Pinpoint the cell where the given text exists, returning its (x, y) midpoint coordinate. 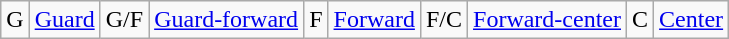
C (640, 20)
Center (692, 20)
Forward-center (548, 20)
G (15, 20)
F (316, 20)
Guard (64, 20)
G/F (124, 20)
Guard-forward (226, 20)
F/C (444, 20)
Forward (374, 20)
